For the text-containing cell, return its midpoint in [x, y] coordinate format. 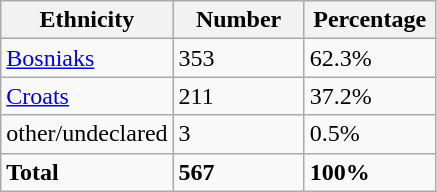
Ethnicity [87, 20]
Bosniaks [87, 58]
100% [370, 172]
Total [87, 172]
Percentage [370, 20]
62.3% [370, 58]
211 [238, 96]
0.5% [370, 134]
Croats [87, 96]
353 [238, 58]
567 [238, 172]
37.2% [370, 96]
Number [238, 20]
3 [238, 134]
other/undeclared [87, 134]
